Provide the [x, y] coordinate of the cell's center where the given text is located.  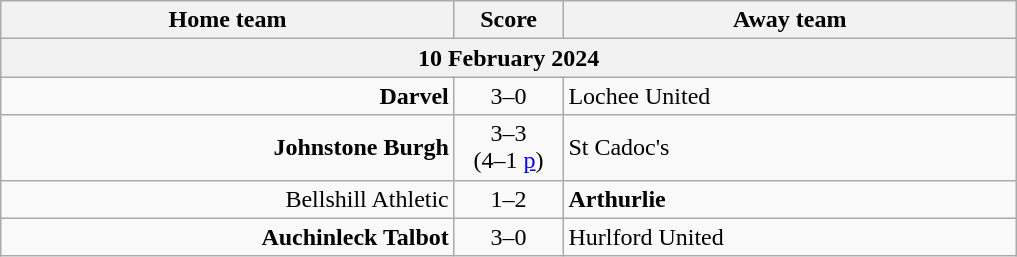
Away team [790, 20]
Hurlford United [790, 237]
Score [508, 20]
Arthurlie [790, 199]
Johnstone Burgh [228, 148]
10 February 2024 [509, 58]
Lochee United [790, 96]
Darvel [228, 96]
Auchinleck Talbot [228, 237]
1–2 [508, 199]
3–3(4–1 p) [508, 148]
St Cadoc's [790, 148]
Bellshill Athletic [228, 199]
Home team [228, 20]
